Extract the [x, y] coordinate from the center of the cell holding the provided text.  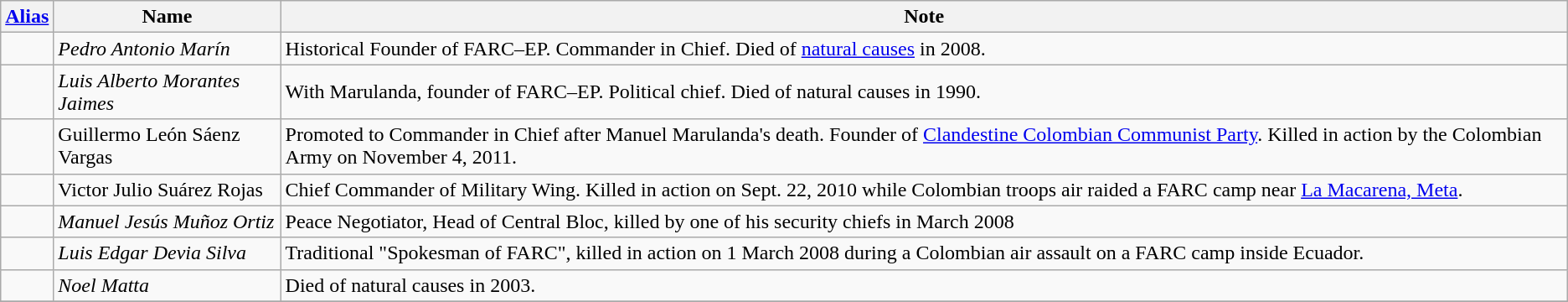
Luis Alberto Morantes Jaimes [168, 92]
Historical Founder of FARC–EP. Commander in Chief. Died of natural causes in 2008. [924, 49]
With Marulanda, founder of FARC–EP. Political chief. Died of natural causes in 1990. [924, 92]
Pedro Antonio Marín [168, 49]
Chief Commander of Military Wing. Killed in action on Sept. 22, 2010 while Colombian troops air raided a FARC camp near La Macarena, Meta. [924, 190]
Name [168, 17]
Peace Negotiator, Head of Central Bloc, killed by one of his security chiefs in March 2008 [924, 221]
Guillermo León Sáenz Vargas [168, 146]
Manuel Jesús Muñoz Ortiz [168, 221]
Traditional "Spokesman of FARC", killed in action on 1 March 2008 during a Colombian air assault on a FARC camp inside Ecuador. [924, 253]
Note [924, 17]
Alias [27, 17]
Died of natural causes in 2003. [924, 285]
Luis Edgar Devia Silva [168, 253]
Noel Matta [168, 285]
Victor Julio Suárez Rojas [168, 190]
